Output the (x, y) coordinate of the center of the cell containing the given text.  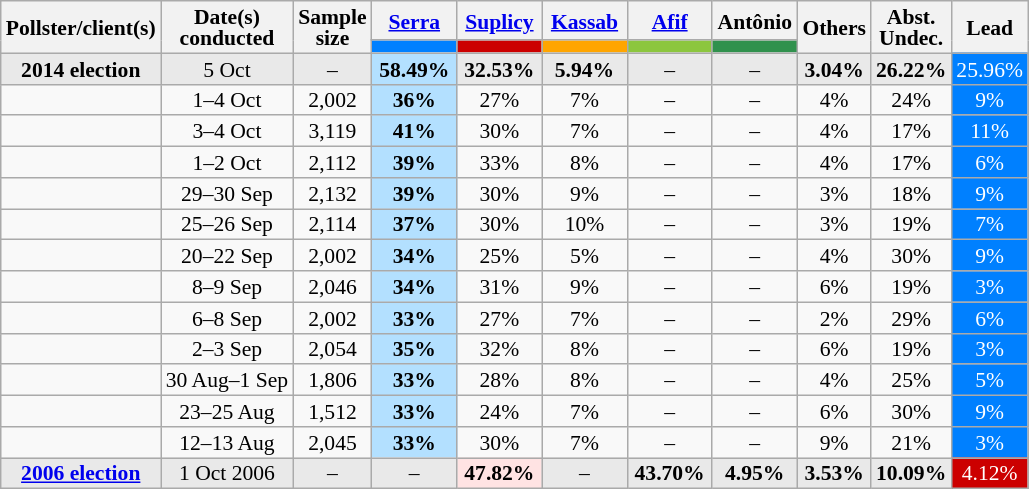
21% (911, 442)
11% (990, 132)
58.49% (414, 68)
23–25 Aug (227, 412)
28% (500, 380)
Suplicy (500, 20)
Others (834, 27)
2% (834, 318)
26.22% (911, 68)
2006 election (81, 474)
1,512 (332, 412)
3.53% (834, 474)
37% (414, 224)
43.70% (670, 474)
Lead (990, 27)
18% (911, 194)
10% (584, 224)
2–3 Sep (227, 348)
8–9 Sep (227, 286)
Samplesize (332, 27)
Pollster/client(s) (81, 27)
3.04% (834, 68)
3,119 (332, 132)
2,112 (332, 162)
Antônio (754, 20)
Date(s)conducted (227, 27)
2,114 (332, 224)
12–13 Aug (227, 442)
4.12% (990, 474)
25–26 Sep (227, 224)
41% (414, 132)
35% (414, 348)
Abst.Undec. (911, 27)
29% (911, 318)
31% (500, 286)
Kassab (584, 20)
10.09% (911, 474)
25.96% (990, 68)
Serra (414, 20)
1–4 Oct (227, 100)
4.95% (754, 474)
2,045 (332, 442)
2,132 (332, 194)
5.94% (584, 68)
Afif (670, 20)
6–8 Sep (227, 318)
1,806 (332, 380)
32.53% (500, 68)
2,054 (332, 348)
1–2 Oct (227, 162)
29–30 Sep (227, 194)
5 Oct (227, 68)
2014 election (81, 68)
20–22 Sep (227, 256)
1 Oct 2006 (227, 474)
30 Aug–1 Sep (227, 380)
2,046 (332, 286)
36% (414, 100)
47.82% (500, 474)
32% (500, 348)
3–4 Oct (227, 132)
